Extract the (X, Y) coordinate from the center of the cell holding the provided text.  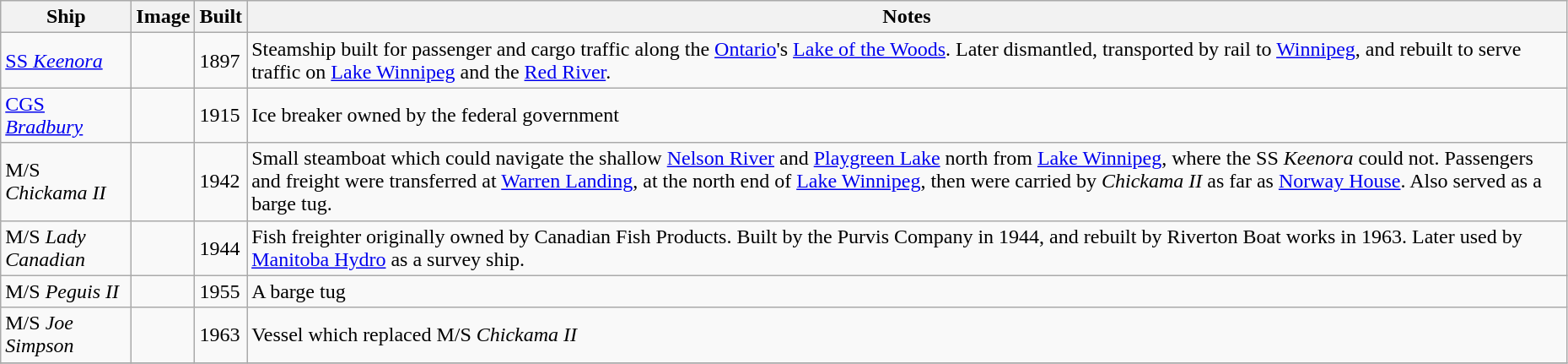
Ship (66, 17)
1955 (221, 291)
1915 (221, 115)
1897 (221, 61)
M/S Joe Simpson (66, 334)
M/S Chickama II (66, 182)
M/S Lady Canadian (66, 248)
1942 (221, 182)
Built (221, 17)
1963 (221, 334)
SS Keenora (66, 61)
Notes (908, 17)
A barge tug (908, 291)
M/S Peguis II (66, 291)
Vessel which replaced M/S Chickama II (908, 334)
Image (164, 17)
Ice breaker owned by the federal government (908, 115)
1944 (221, 248)
CGS Bradbury (66, 115)
